Detect which cell encompasses the target text, then output its [x, y] center coordinate. 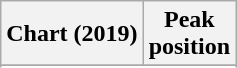
Chart (2019) [72, 34]
Peak position [189, 34]
